For the text-containing cell, return its midpoint in (X, Y) coordinate format. 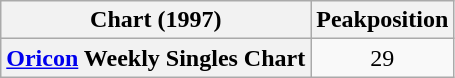
Chart (1997) (156, 20)
Oricon Weekly Singles Chart (156, 58)
29 (382, 58)
Peakposition (382, 20)
